Scan for the cell matching the given text and deliver its [x, y] coordinate at center. 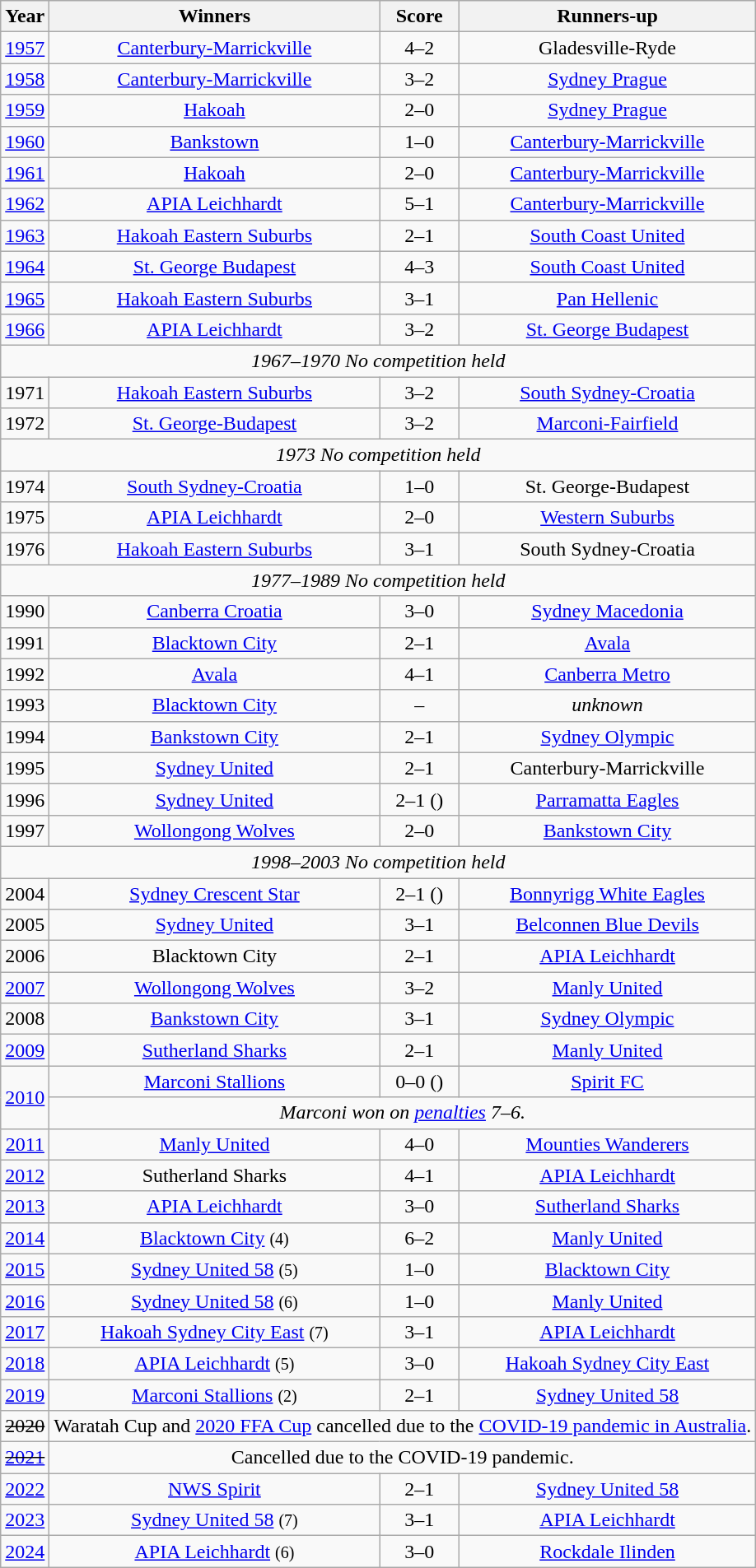
Marconi-Fairfield [607, 424]
1963 [25, 235]
2016 [25, 1300]
Spirit FC [607, 1082]
Gladesville-Ryde [607, 48]
1975 [25, 518]
1977–1989 No competition held [379, 580]
1960 [25, 142]
1966 [25, 329]
Score [419, 16]
1993 [25, 705]
2018 [25, 1363]
2015 [25, 1269]
Runners-up [607, 16]
1991 [25, 643]
1997 [25, 831]
Bankstown [214, 142]
Mounties Wanderers [607, 1144]
2013 [25, 1207]
Waratah Cup and 2020 FFA Cup cancelled due to the COVID-19 pandemic in Australia. [403, 1426]
2014 [25, 1238]
1964 [25, 267]
Cancelled due to the COVID-19 pandemic. [403, 1458]
– [419, 705]
1994 [25, 737]
1961 [25, 173]
4–2 [419, 48]
2019 [25, 1395]
2007 [25, 988]
Year [25, 16]
1967–1970 No competition held [379, 361]
0–0 () [419, 1082]
4–3 [419, 267]
2023 [25, 1520]
1959 [25, 110]
Hakoah Sydney City East (7) [214, 1332]
APIA Leichhardt (5) [214, 1363]
Parramatta Eagles [607, 799]
Marconi won on penalties 7–6. [403, 1113]
APIA Leichhardt (6) [214, 1552]
Marconi Stallions (2) [214, 1395]
Sydney Crescent Star [214, 893]
Blacktown City (4) [214, 1238]
Hakoah Sydney City East [607, 1363]
Canberra Croatia [214, 612]
2008 [25, 1019]
2020 [25, 1426]
NWS Spirit [214, 1489]
Pan Hellenic [607, 298]
Belconnen Blue Devils [607, 925]
1974 [25, 486]
1965 [25, 298]
2011 [25, 1144]
2009 [25, 1050]
1972 [25, 424]
4–0 [419, 1144]
Bonnyrigg White Eagles [607, 893]
2017 [25, 1332]
6–2 [419, 1238]
2022 [25, 1489]
1973 No competition held [379, 455]
5–1 [419, 204]
2005 [25, 925]
Winners [214, 16]
1957 [25, 48]
Canberra Metro [607, 674]
2004 [25, 893]
1958 [25, 79]
2024 [25, 1552]
Sydney United 58 (6) [214, 1300]
Western Suburbs [607, 518]
1976 [25, 549]
2010 [25, 1097]
1971 [25, 393]
1998–2003 No competition held [379, 862]
2012 [25, 1175]
1996 [25, 799]
Rockdale Ilinden [607, 1552]
1990 [25, 612]
1992 [25, 674]
1995 [25, 768]
2021 [25, 1458]
1962 [25, 204]
Sydney United 58 (5) [214, 1269]
Sydney Macedonia [607, 612]
Sydney United 58 (7) [214, 1520]
2006 [25, 956]
unknown [607, 705]
Marconi Stallions [214, 1082]
